Detect which cell encompasses the target text, then output its [X, Y] center coordinate. 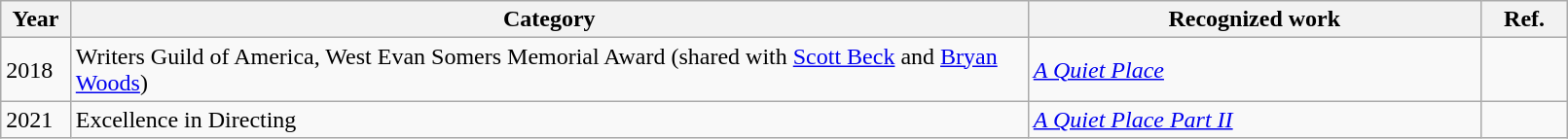
Ref. [1524, 19]
Year [36, 19]
Writers Guild of America, West Evan Somers Memorial Award (shared with Scott Beck and Bryan Woods) [549, 70]
A Quiet Place Part II [1254, 120]
2018 [36, 70]
Excellence in Directing [549, 120]
2021 [36, 120]
Category [549, 19]
A Quiet Place [1254, 70]
Recognized work [1254, 19]
